Return (x, y) of the center of cell containing provided text 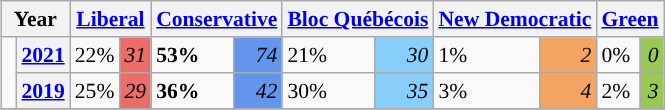
21% (328, 55)
3% (486, 91)
25% (95, 91)
30 (404, 55)
42 (258, 91)
2 (568, 55)
4 (568, 91)
Conservative (216, 19)
New Democratic (514, 19)
0% (618, 55)
22% (95, 55)
3 (652, 91)
2019 (42, 91)
29 (135, 91)
0 (652, 55)
Year (36, 19)
2% (618, 91)
Green (630, 19)
30% (328, 91)
Bloc Québécois (358, 19)
36% (192, 91)
35 (404, 91)
1% (486, 55)
53% (192, 55)
74 (258, 55)
31 (135, 55)
2021 (42, 55)
Liberal (110, 19)
